Return [x, y] of the center of cell containing provided text 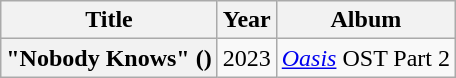
"Nobody Knows" () [109, 58]
Year [246, 20]
2023 [246, 58]
Oasis OST Part 2 [366, 58]
Title [109, 20]
Album [366, 20]
